Provide the [x, y] coordinate of the cell's center where the given text is located.  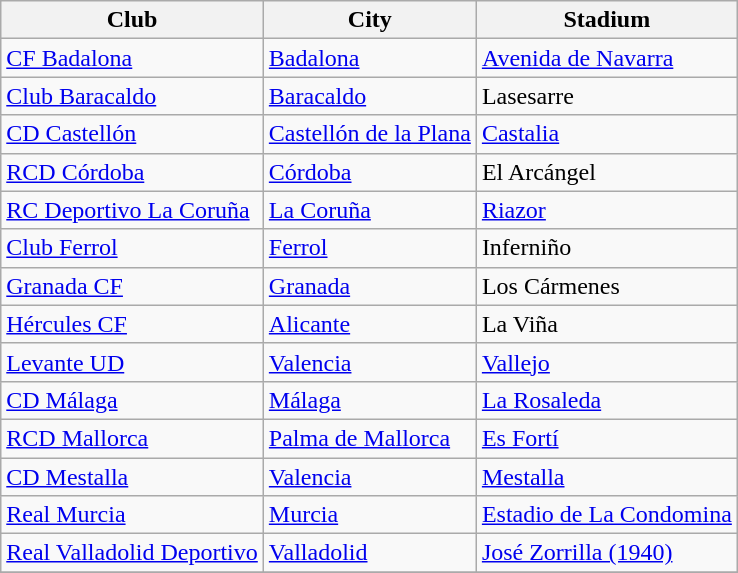
Levante UD [132, 362]
Vallejo [606, 362]
City [370, 20]
Baracaldo [370, 96]
Es Fortí [606, 438]
La Viña [606, 324]
CD Málaga [132, 400]
Club [132, 20]
RCD Córdoba [132, 172]
El Arcángel [606, 172]
RC Deportivo La Coruña [132, 210]
Inferniño [606, 248]
Málaga [370, 400]
Alicante [370, 324]
La Coruña [370, 210]
Castellón de la Plana [370, 134]
Riazor [606, 210]
Club Ferrol [132, 248]
Palma de Mallorca [370, 438]
Club Baracaldo [132, 96]
Granada CF [132, 286]
Ferrol [370, 248]
CD Mestalla [132, 477]
Real Valladolid Deportivo [132, 553]
Castalia [606, 134]
Badalona [370, 58]
Mestalla [606, 477]
Avenida de Navarra [606, 58]
Stadium [606, 20]
José Zorrilla (1940) [606, 553]
Hércules CF [132, 324]
CD Castellón [132, 134]
Granada [370, 286]
Córdoba [370, 172]
Real Murcia [132, 515]
CF Badalona [132, 58]
La Rosaleda [606, 400]
Los Cármenes [606, 286]
Estadio de La Condomina [606, 515]
Murcia [370, 515]
Valladolid [370, 553]
RCD Mallorca [132, 438]
Lasesarre [606, 96]
